Determine the [X, Y] coordinate at the center of the cell enclosing the given text.  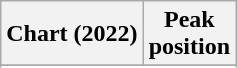
Chart (2022) [72, 34]
Peakposition [189, 34]
